Return [x, y] of the center of cell containing provided text 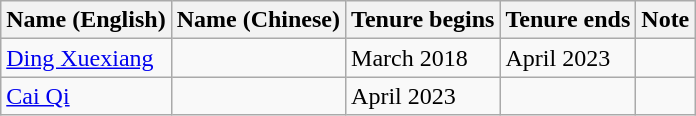
March 2018 [423, 58]
Note [666, 20]
Name (Chinese) [258, 20]
Ding Xuexiang [86, 58]
Tenure begins [423, 20]
Cai Qi [86, 96]
Tenure ends [568, 20]
Name (English) [86, 20]
